Identify which cell holds the provided text, then report its [x, y] central coordinate. 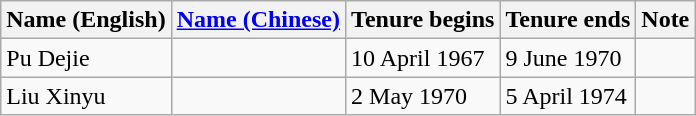
Liu Xinyu [86, 96]
2 May 1970 [423, 96]
9 June 1970 [568, 58]
Tenure ends [568, 20]
5 April 1974 [568, 96]
Name (Chinese) [258, 20]
Note [666, 20]
Name (English) [86, 20]
Pu Dejie [86, 58]
Tenure begins [423, 20]
10 April 1967 [423, 58]
